Output the [X, Y] coordinate of the center of the cell containing the given text.  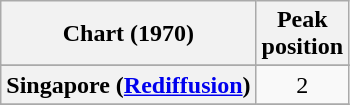
Peakposition [302, 34]
Chart (1970) [128, 34]
Singapore (Rediffusion) [128, 85]
2 [302, 85]
